Find where the given text appears and provide that cell's center as [X, Y] coordinate. 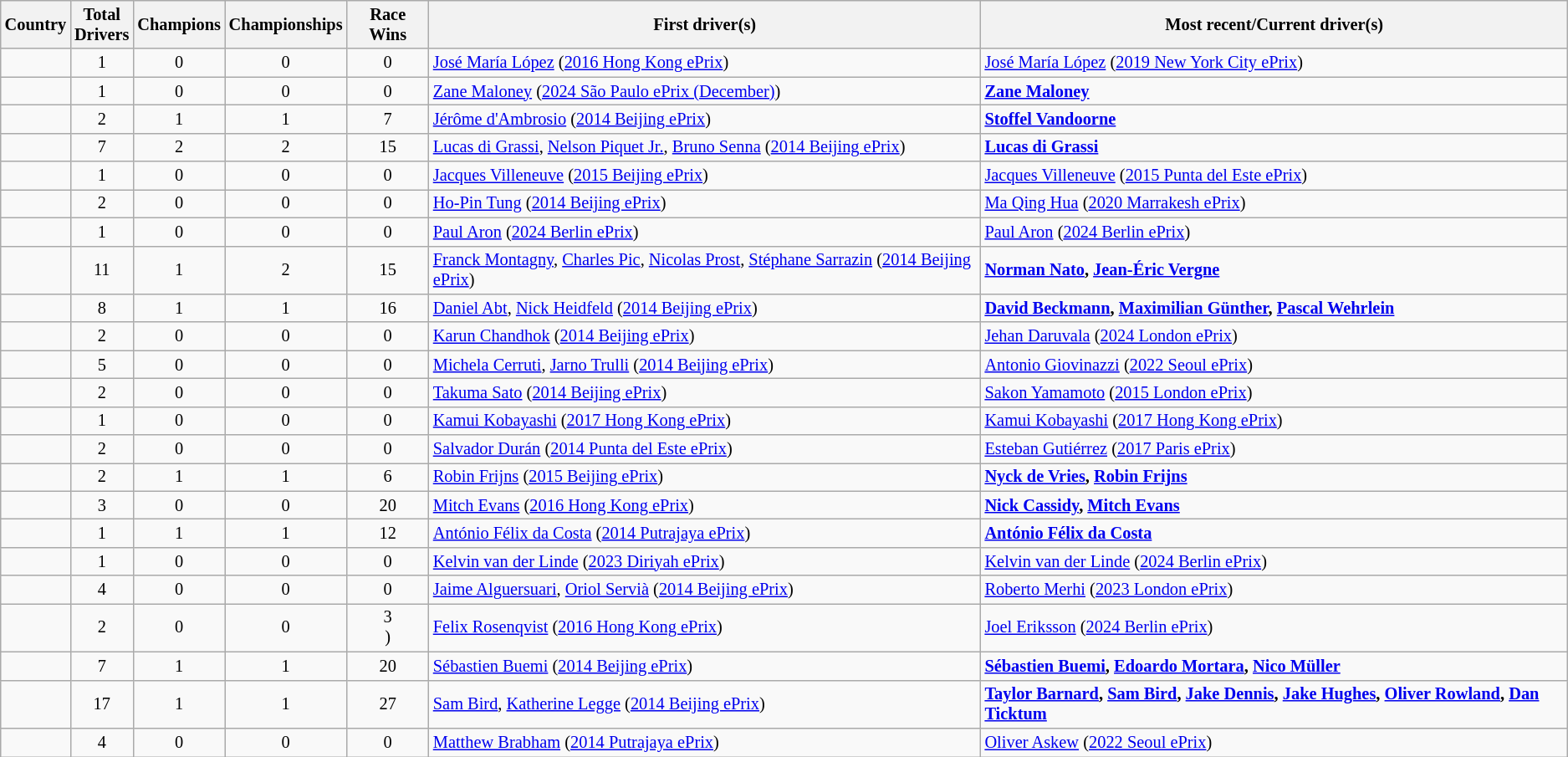
Zane Maloney (2024 São Paulo ePrix (December)) [705, 91]
David Beckmann, Maximilian Günther, Pascal Wehrlein [1274, 308]
Matthew Brabham (2014 Putrajaya ePrix) [705, 742]
José María López (2016 Hong Kong ePrix) [705, 63]
Sakon Yamamoto (2015 London ePrix) [1274, 392]
Nyck de Vries, Robin Frijns [1274, 477]
11 [102, 270]
5 [102, 365]
António Félix da Costa [1274, 533]
Race Wins [387, 24]
Sébastien Buemi (2014 Beijing ePrix) [705, 666]
Kelvin van der Linde (2023 Diriyah ePrix) [705, 561]
Felix Rosenqvist (2016 Hong Kong ePrix) [705, 627]
Sébastien Buemi, Edoardo Mortara, Nico Müller [1274, 666]
First driver(s) [705, 24]
Champions [179, 24]
16 [387, 308]
6 [387, 477]
Joel Eriksson (2024 Berlin ePrix) [1274, 627]
17 [102, 704]
Jérôme d'Ambrosio (2014 Beijing ePrix) [705, 119]
Daniel Abt, Nick Heidfeld (2014 Beijing ePrix) [705, 308]
Lucas di Grassi, Nelson Piquet Jr., Bruno Senna (2014 Beijing ePrix) [705, 147]
Antonio Giovinazzi (2022 Seoul ePrix) [1274, 365]
Robin Frijns (2015 Beijing ePrix) [705, 477]
3 [102, 505]
8 [102, 308]
Most recent/Current driver(s) [1274, 24]
Karun Chandhok (2014 Beijing ePrix) [705, 336]
Esteban Gutiérrez (2017 Paris ePrix) [1274, 449]
Zane Maloney [1274, 91]
Kelvin van der Linde (2024 Berlin ePrix) [1274, 561]
Norman Nato, Jean-Éric Vergne [1274, 270]
TotalDrivers [102, 24]
Sam Bird, Katherine Legge (2014 Beijing ePrix) [705, 704]
Mitch Evans (2016 Hong Kong ePrix) [705, 505]
Jacques Villeneuve (2015 Beijing ePrix) [705, 176]
Championships [286, 24]
Ho-Pin Tung (2014 Beijing ePrix) [705, 203]
Roberto Merhi (2023 London ePrix) [1274, 590]
Oliver Askew (2022 Seoul ePrix) [1274, 742]
Jacques Villeneuve (2015 Punta del Este ePrix) [1274, 176]
3) [387, 627]
Nick Cassidy, Mitch Evans [1274, 505]
Lucas di Grassi [1274, 147]
27 [387, 704]
José María López (2019 New York City ePrix) [1274, 63]
Jaime Alguersuari, Oriol Servià (2014 Beijing ePrix) [705, 590]
António Félix da Costa (2014 Putrajaya ePrix) [705, 533]
Salvador Durán (2014 Punta del Este ePrix) [705, 449]
Franck Montagny, Charles Pic, Nicolas Prost, Stéphane Sarrazin (2014 Beijing ePrix) [705, 270]
Stoffel Vandoorne [1274, 119]
Takuma Sato (2014 Beijing ePrix) [705, 392]
12 [387, 533]
Jehan Daruvala (2024 London ePrix) [1274, 336]
Michela Cerruti, Jarno Trulli (2014 Beijing ePrix) [705, 365]
Ma Qing Hua (2020 Marrakesh ePrix) [1274, 203]
Taylor Barnard, Sam Bird, Jake Dennis, Jake Hughes, Oliver Rowland, Dan Ticktum [1274, 704]
Country [35, 24]
